Capture the cell that displays the provided text and extract its (X, Y) central coordinate. 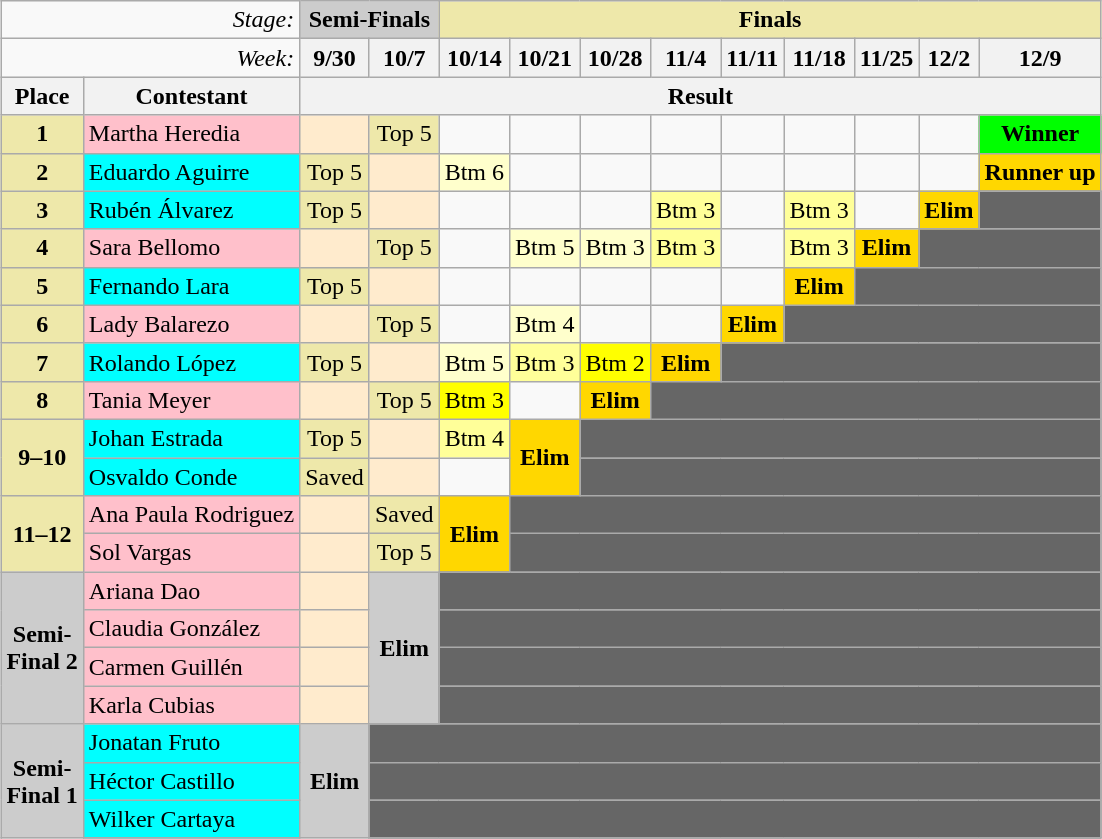
11/11 (752, 58)
Place (42, 96)
Btm 6 (474, 172)
Contestant (191, 96)
1 (42, 134)
Semi-Final 1 (42, 781)
12/9 (1040, 58)
Eduardo Aguirre (191, 172)
8 (42, 400)
11/4 (685, 58)
Semi-Finals (370, 20)
Finals (770, 20)
Claudia González (191, 629)
Winner (1040, 134)
Semi-Final 2 (42, 648)
10/21 (545, 58)
5 (42, 286)
Btm 2 (615, 362)
Carmen Guillén (191, 667)
2 (42, 172)
Osvaldo Conde (191, 477)
Ariana Dao (191, 591)
Stage: (150, 20)
3 (42, 210)
Sara Bellomo (191, 248)
Johan Estrada (191, 438)
4 (42, 248)
11/18 (819, 58)
Karla Cubias (191, 705)
Lady Balarezo (191, 324)
9–10 (42, 457)
Wilker Cartaya (191, 819)
10/28 (615, 58)
Fernando Lara (191, 286)
Week: (150, 58)
10/14 (474, 58)
Héctor Castillo (191, 781)
Jonatan Fruto (191, 743)
6 (42, 324)
Sol Vargas (191, 553)
Runner up (1040, 172)
Rubén Álvarez (191, 210)
Rolando López (191, 362)
Ana Paula Rodriguez (191, 515)
11–12 (42, 534)
Result (700, 96)
9/30 (335, 58)
Martha Heredia (191, 134)
Tania Meyer (191, 400)
11/25 (886, 58)
10/7 (404, 58)
7 (42, 362)
12/2 (949, 58)
